Capture the cell that displays the provided text and extract its (X, Y) central coordinate. 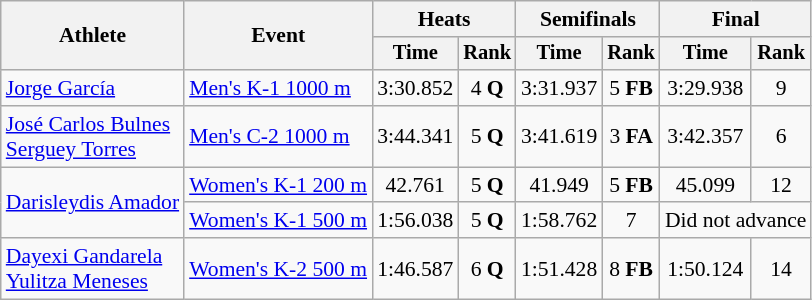
Women's K-1 200 m (278, 185)
6 Q (487, 268)
3:41.619 (559, 136)
1:56.038 (415, 221)
Darisleydis Amador (92, 202)
Women's K-1 500 m (278, 221)
42.761 (415, 185)
3:42.357 (706, 136)
José Carlos BulnesSerguey Torres (92, 136)
Semifinals (588, 19)
1:51.428 (559, 268)
Men's C-2 1000 m (278, 136)
9 (782, 88)
3:31.937 (559, 88)
14 (782, 268)
8 FB (631, 268)
Heats (444, 19)
1:46.587 (415, 268)
1:58.762 (559, 221)
Athlete (92, 36)
3 FA (631, 136)
7 (631, 221)
4 Q (487, 88)
3:29.938 (706, 88)
Women's K-2 500 m (278, 268)
6 (782, 136)
Dayexi GandarelaYulitza Meneses (92, 268)
Event (278, 36)
1:50.124 (706, 268)
45.099 (706, 185)
3:30.852 (415, 88)
Final (736, 19)
41.949 (559, 185)
3:44.341 (415, 136)
12 (782, 185)
Men's K-1 1000 m (278, 88)
Did not advance (736, 221)
Jorge García (92, 88)
